Determine the (X, Y) coordinate at the center of the cell enclosing the given text.  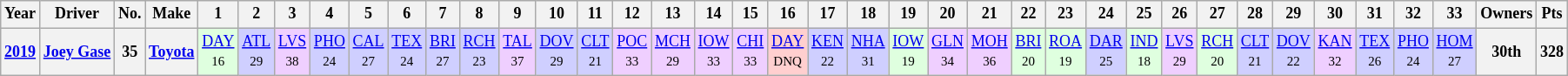
30 (1335, 14)
ROA19 (1066, 52)
ATL29 (257, 52)
NHA31 (868, 52)
DAYDNQ (788, 52)
IND18 (1144, 52)
17 (828, 14)
LVS29 (1179, 52)
POC33 (632, 52)
2019 (21, 52)
DAY16 (218, 52)
6 (407, 14)
4 (330, 14)
18 (868, 14)
28 (1256, 14)
No. (130, 14)
5 (369, 14)
RCH20 (1218, 52)
20 (948, 14)
13 (673, 14)
11 (595, 14)
BRI20 (1028, 52)
33 (1454, 14)
3 (292, 14)
IOW19 (908, 52)
Year (21, 14)
12 (632, 14)
Joey Gase (77, 52)
DAR25 (1106, 52)
23 (1066, 14)
8 (479, 14)
DOV29 (557, 52)
Pts (1552, 14)
BRI27 (444, 52)
9 (517, 14)
Owners (1506, 14)
32 (1414, 14)
35 (130, 52)
10 (557, 14)
27 (1218, 14)
HOM27 (1454, 52)
19 (908, 14)
KEN22 (828, 52)
24 (1106, 14)
LVS38 (292, 52)
14 (713, 14)
21 (990, 14)
MCH29 (673, 52)
KAN32 (1335, 52)
MOH36 (990, 52)
15 (751, 14)
2 (257, 14)
25 (1144, 14)
Driver (77, 14)
Make (172, 14)
7 (444, 14)
CHI33 (751, 52)
CAL27 (369, 52)
16 (788, 14)
Toyota (172, 52)
GLN34 (948, 52)
30th (1506, 52)
29 (1294, 14)
TEX24 (407, 52)
26 (1179, 14)
328 (1552, 52)
22 (1028, 14)
31 (1375, 14)
1 (218, 14)
DOV22 (1294, 52)
TEX26 (1375, 52)
TAL37 (517, 52)
IOW33 (713, 52)
RCH23 (479, 52)
